Find where the given text appears and provide that cell's center as [X, Y] coordinate. 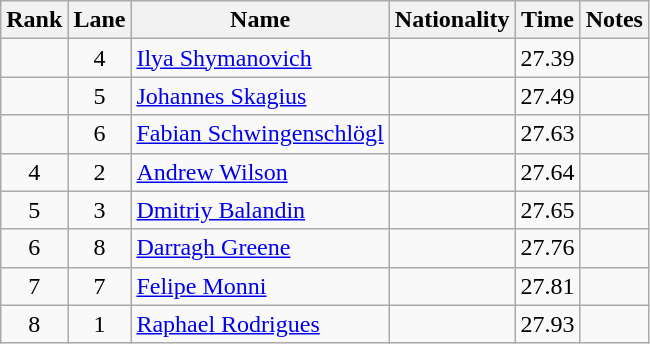
Rank [34, 20]
Ilya Shymanovich [260, 58]
27.76 [548, 248]
Name [260, 20]
3 [100, 210]
Notes [614, 20]
1 [100, 324]
27.63 [548, 134]
27.65 [548, 210]
27.49 [548, 96]
27.93 [548, 324]
Felipe Monni [260, 286]
2 [100, 172]
Time [548, 20]
27.81 [548, 286]
Andrew Wilson [260, 172]
Darragh Greene [260, 248]
27.64 [548, 172]
Nationality [452, 20]
Fabian Schwingenschlögl [260, 134]
Raphael Rodrigues [260, 324]
Johannes Skagius [260, 96]
27.39 [548, 58]
Lane [100, 20]
Dmitriy Balandin [260, 210]
